From the cell containing the given text, extract its center point as (X, Y) coordinate. 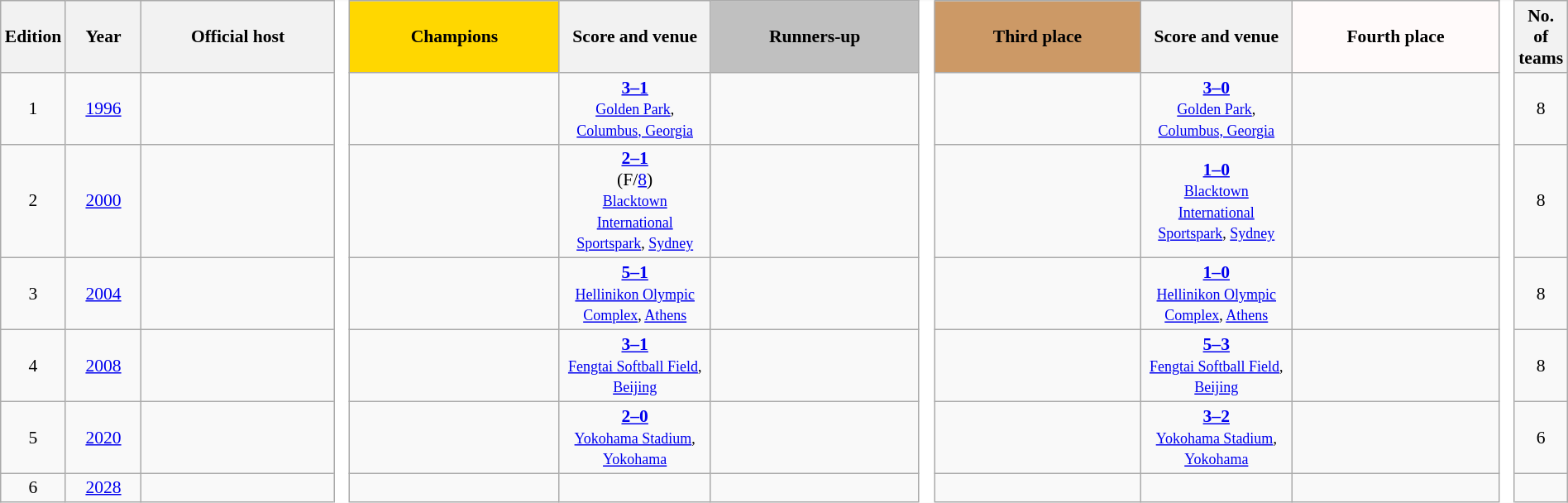
1996 (103, 109)
Champions (455, 36)
Runners-up (815, 36)
3–0Golden Park, Columbus, Georgia (1216, 109)
Third place (1038, 36)
No. of teams (1541, 36)
1–0Blacktown International Sportspark, Sydney (1216, 201)
3–1Fengtai Softball Field, Beijing (635, 366)
Fourth place (1396, 36)
5 (33, 437)
4 (33, 366)
Edition (33, 36)
3–2Yokohama Stadium, Yokohama (1216, 437)
2028 (103, 488)
3 (33, 295)
5–1Hellinikon Olympic Complex, Athens (635, 295)
2–1(F/8)Blacktown International Sportspark, Sydney (635, 201)
2004 (103, 295)
2008 (103, 366)
1–0Hellinikon Olympic Complex, Athens (1216, 295)
5–3Fengtai Softball Field, Beijing (1216, 366)
1 (33, 109)
Year (103, 36)
2020 (103, 437)
2 (33, 201)
2–0Yokohama Stadium, Yokohama (635, 437)
2000 (103, 201)
Official host (238, 36)
3–1Golden Park, Columbus, Georgia (635, 109)
